Extract the [x, y] coordinate from the center of the cell holding the provided text.  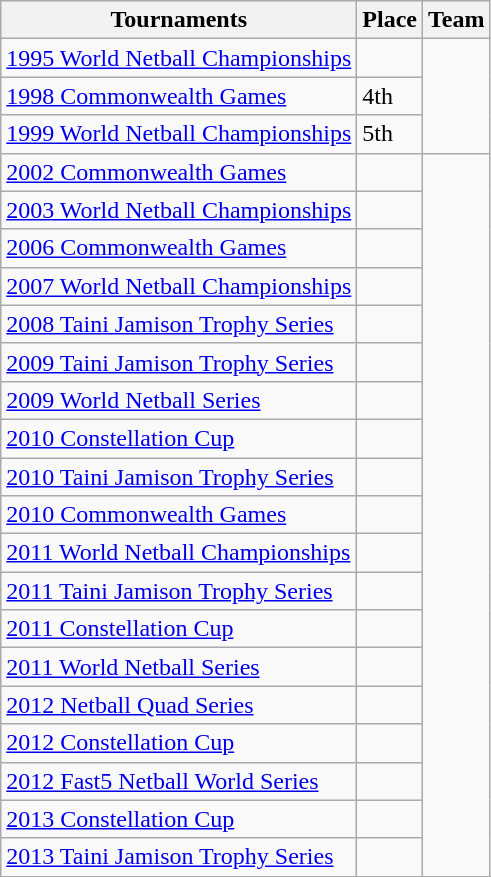
2011 World Netball Championships [179, 553]
2013 Constellation Cup [179, 819]
1998 Commonwealth Games [179, 96]
2010 Constellation Cup [179, 438]
2008 Taini Jamison Trophy Series [179, 324]
2011 Taini Jamison Trophy Series [179, 591]
2007 World Netball Championships [179, 286]
2006 Commonwealth Games [179, 248]
2012 Netball Quad Series [179, 705]
Team [456, 20]
2013 Taini Jamison Trophy Series [179, 857]
Tournaments [179, 20]
4th [390, 96]
5th [390, 134]
1999 World Netball Championships [179, 134]
2012 Constellation Cup [179, 743]
2012 Fast5 Netball World Series [179, 781]
1995 World Netball Championships [179, 58]
2011 World Netball Series [179, 667]
2010 Commonwealth Games [179, 515]
2011 Constellation Cup [179, 629]
2010 Taini Jamison Trophy Series [179, 477]
2009 World Netball Series [179, 400]
Place [390, 20]
2003 World Netball Championships [179, 210]
2002 Commonwealth Games [179, 172]
2009 Taini Jamison Trophy Series [179, 362]
